Identify which cell holds the provided text, then report its (x, y) central coordinate. 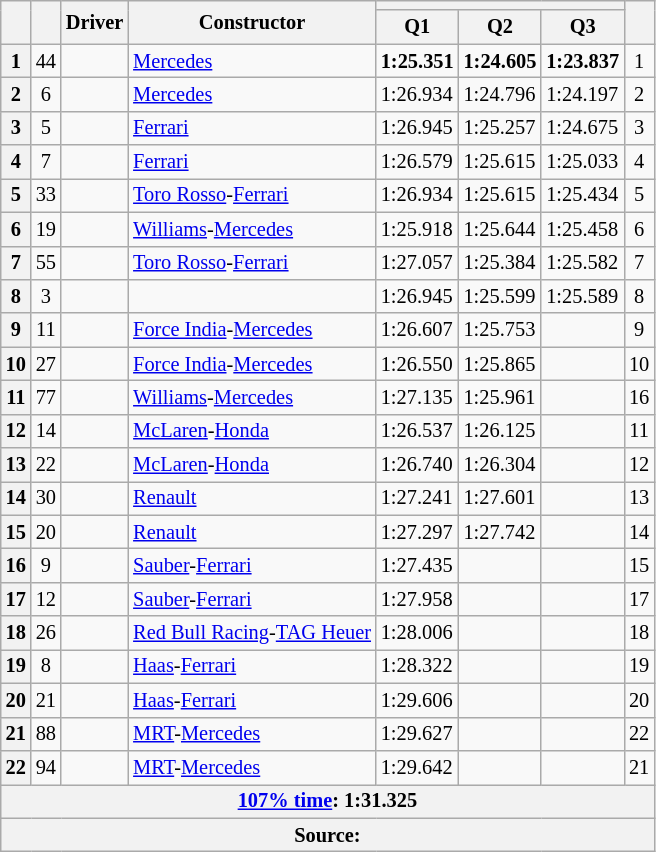
Q3 (582, 27)
1:29.642 (418, 767)
1:25.599 (500, 296)
1:26.125 (500, 431)
107% time: 1:31.325 (328, 801)
44 (46, 61)
Driver (94, 22)
1:24.675 (582, 128)
Q2 (500, 27)
1:27.297 (418, 532)
1:25.582 (582, 263)
Constructor (252, 22)
1:25.384 (500, 263)
1:28.006 (418, 633)
1:25.865 (500, 364)
30 (46, 498)
1:24.605 (500, 61)
1:25.753 (500, 330)
1:25.458 (582, 229)
Q1 (418, 27)
55 (46, 263)
1:25.589 (582, 296)
1:24.796 (500, 94)
88 (46, 734)
1:25.644 (500, 229)
1:23.837 (582, 61)
1:27.958 (418, 599)
1:25.351 (418, 61)
26 (46, 633)
1:29.606 (418, 700)
94 (46, 767)
Source: (328, 835)
1:27.601 (500, 498)
1:25.257 (500, 128)
1:26.304 (500, 465)
Red Bull Racing-TAG Heuer (252, 633)
1:24.197 (582, 94)
1:25.434 (582, 195)
1:25.033 (582, 162)
1:26.537 (418, 431)
1:25.918 (418, 229)
1:27.057 (418, 263)
1:27.435 (418, 565)
1:26.607 (418, 330)
1:26.550 (418, 364)
1:28.322 (418, 666)
33 (46, 195)
1:27.241 (418, 498)
1:29.627 (418, 734)
1:25.961 (500, 397)
1:27.742 (500, 532)
27 (46, 364)
1:26.579 (418, 162)
77 (46, 397)
1:26.740 (418, 465)
1:27.135 (418, 397)
